Scan for the cell matching the given text and deliver its [x, y] coordinate at center. 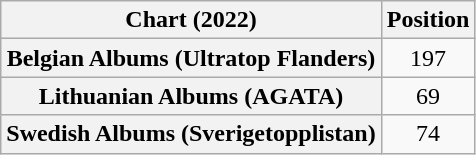
74 [428, 134]
197 [428, 58]
69 [428, 96]
Position [428, 20]
Belgian Albums (Ultratop Flanders) [191, 58]
Swedish Albums (Sverigetopplistan) [191, 134]
Lithuanian Albums (AGATA) [191, 96]
Chart (2022) [191, 20]
